Capture the cell that displays the provided text and extract its (x, y) central coordinate. 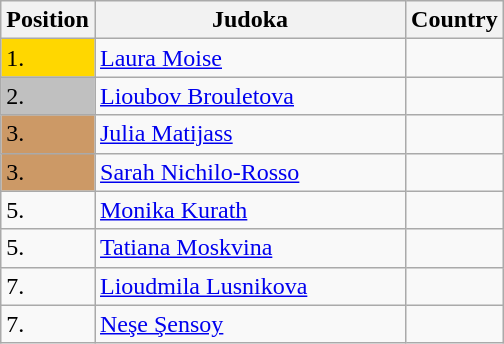
Lioudmila Lusnikova (250, 286)
Judoka (250, 20)
Country (455, 20)
1. (48, 58)
Laura Moise (250, 58)
Sarah Nichilo-Rosso (250, 172)
Tatiana Moskvina (250, 248)
Neşe Şensoy (250, 324)
Julia Matijass (250, 134)
Position (48, 20)
2. (48, 96)
Lioubov Brouletova (250, 96)
Monika Kurath (250, 210)
